Return the [X, Y] coordinate for the center point of the cell that contains the specified text.  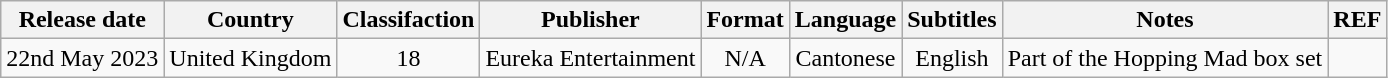
Country [250, 20]
Language [845, 20]
N/A [745, 58]
Format [745, 20]
Part of the Hopping Mad box set [1165, 58]
Release date [82, 20]
REF [1358, 20]
Cantonese [845, 58]
Classifaction [408, 20]
English [952, 58]
United Kingdom [250, 58]
Subtitles [952, 20]
Notes [1165, 20]
Eureka Entertainment [590, 58]
22nd May 2023 [82, 58]
Publisher [590, 20]
18 [408, 58]
